Output the (X, Y) coordinate of the center of the cell containing the given text.  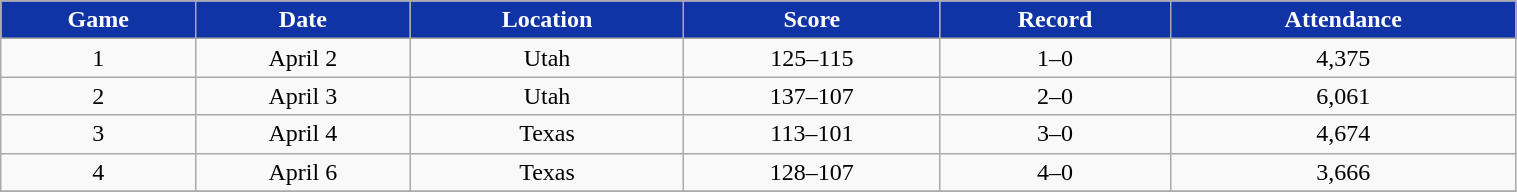
128–107 (812, 172)
4,375 (1343, 58)
April 6 (304, 172)
3–0 (1056, 134)
1–0 (1056, 58)
3,666 (1343, 172)
3 (98, 134)
113–101 (812, 134)
April 2 (304, 58)
April 4 (304, 134)
4–0 (1056, 172)
Date (304, 20)
125–115 (812, 58)
Attendance (1343, 20)
Location (547, 20)
Game (98, 20)
6,061 (1343, 96)
4 (98, 172)
2 (98, 96)
1 (98, 58)
April 3 (304, 96)
2–0 (1056, 96)
Score (812, 20)
Record (1056, 20)
137–107 (812, 96)
4,674 (1343, 134)
